Return the [X, Y] coordinate for the center point of the cell that contains the specified text.  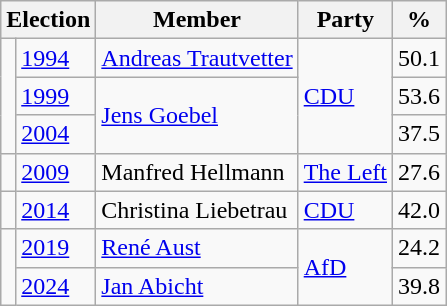
2024 [56, 286]
27.6 [420, 172]
René Aust [197, 248]
2019 [56, 248]
Christina Liebetrau [197, 210]
50.1 [420, 58]
Andreas Trautvetter [197, 58]
42.0 [420, 210]
Manfred Hellmann [197, 172]
53.6 [420, 96]
AfD [345, 267]
1994 [56, 58]
37.5 [420, 134]
Member [197, 20]
2009 [56, 172]
2004 [56, 134]
The Left [345, 172]
24.2 [420, 248]
Jens Goebel [197, 115]
39.8 [420, 286]
Jan Abicht [197, 286]
% [420, 20]
Party [345, 20]
1999 [56, 96]
Election [48, 20]
2014 [56, 210]
